Identify which cell holds the provided text, then report its (x, y) central coordinate. 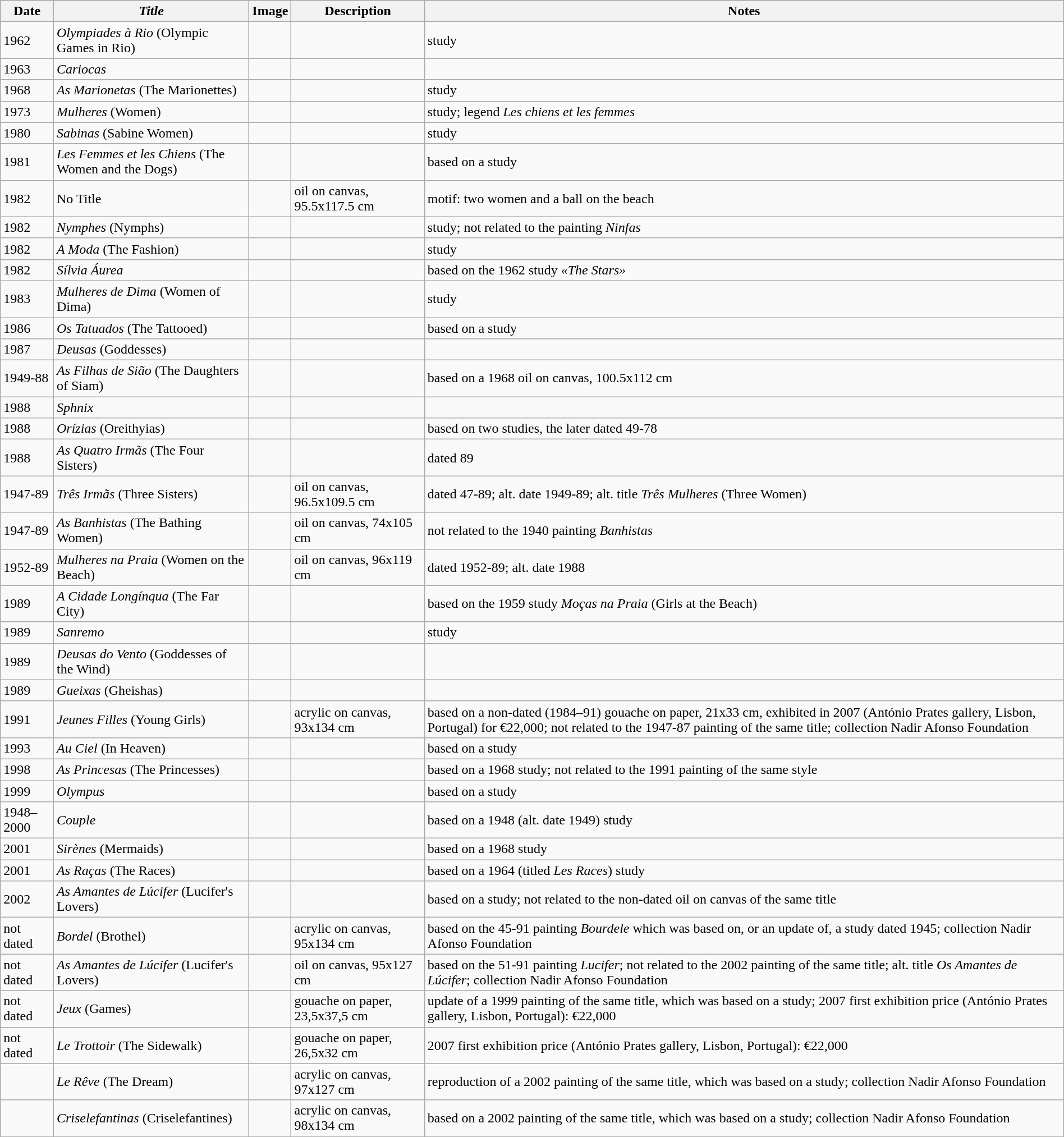
1998 (27, 769)
As Raças (The Races) (151, 870)
Deusas (Goddesses) (151, 350)
Nymphes (Nymphs) (151, 227)
reproduction of a 2002 painting of the same title, which was based on a study; collection Nadir Afonso Foundation (744, 1082)
Title (151, 11)
Sphnix (151, 407)
dated 1952-89; alt. date 1988 (744, 567)
Les Femmes et les Chiens (The Women and the Dogs) (151, 162)
Orízias (Oreithyias) (151, 429)
based on two studies, the later dated 49-78 (744, 429)
study; not related to the painting Ninfas (744, 227)
1999 (27, 791)
Olympus (151, 791)
Date (27, 11)
gouache on paper, 26,5x32 cm (358, 1045)
As Quatro Irmãs (The Four Sisters) (151, 458)
dated 89 (744, 458)
oil on canvas, 95x127 cm (358, 972)
1962 (27, 40)
Sirènes (Mermaids) (151, 849)
Jeux (Games) (151, 1009)
Description (358, 11)
based on the 1962 study «The Stars» (744, 270)
acrylic on canvas, 97x127 cm (358, 1082)
Bordel (Brothel) (151, 936)
1949-88 (27, 378)
Notes (744, 11)
based on the 45-91 painting Bourdele which was based on, or an update of, a study dated 1945; collection Nadir Afonso Foundation (744, 936)
acrylic on canvas, 95x134 cm (358, 936)
oil on canvas, 96x119 cm (358, 567)
As Banhistas (The Bathing Women) (151, 531)
A Cidade Longínqua (The Far City) (151, 604)
Sabinas (Sabine Women) (151, 133)
1980 (27, 133)
1987 (27, 350)
1983 (27, 299)
gouache on paper, 23,5x37,5 cm (358, 1009)
Sanremo (151, 632)
1952-89 (27, 567)
dated 47-89; alt. date 1949-89; alt. title Três Mulheres (Three Women) (744, 494)
Le Trottoir (The Sidewalk) (151, 1045)
2002 (27, 899)
No Title (151, 199)
Gueixas (Gheishas) (151, 690)
based on a 1948 (alt. date 1949) study (744, 820)
based on the 1959 study Moças na Praia (Girls at the Beach) (744, 604)
based on a 2002 painting of the same title, which was based on a study; collection Nadir Afonso Foundation (744, 1118)
Jeunes Filles (Young Girls) (151, 719)
1991 (27, 719)
As Princesas (The Princesses) (151, 769)
Le Rêve (The Dream) (151, 1082)
As Marionetas (The Marionettes) (151, 90)
based on a study; not related to the non-dated oil on canvas of the same title (744, 899)
Olympiades à Rio (Olympic Games in Rio) (151, 40)
A Moda (The Fashion) (151, 249)
1963 (27, 69)
based on a 1968 oil on canvas, 100.5x112 cm (744, 378)
oil on canvas, 95.5x117.5 cm (358, 199)
based on a 1968 study (744, 849)
based on a 1964 (titled Les Races) study (744, 870)
Os Tatuados (The Tattooed) (151, 328)
As Filhas de Sião (The Daughters of Siam) (151, 378)
acrylic on canvas, 98x134 cm (358, 1118)
Couple (151, 820)
motif: two women and a ball on the beach (744, 199)
Mulheres na Praia (Women on the Beach) (151, 567)
1993 (27, 748)
2007 first exhibition price (António Prates gallery, Lisbon, Portugal): €22,000 (744, 1045)
oil on canvas, 96.5x109.5 cm (358, 494)
Au Ciel (In Heaven) (151, 748)
1973 (27, 112)
1948–2000 (27, 820)
Deusas do Vento (Goddesses of the Wind) (151, 661)
1968 (27, 90)
oil on canvas, 74x105 cm (358, 531)
not related to the 1940 painting Banhistas (744, 531)
Três Irmãs (Three Sisters) (151, 494)
Mulheres (Women) (151, 112)
study; legend Les chiens et les femmes (744, 112)
Image (270, 11)
Sílvia Áurea (151, 270)
Cariocas (151, 69)
1981 (27, 162)
acrylic on canvas, 93x134 cm (358, 719)
based on a 1968 study; not related to the 1991 painting of the same style (744, 769)
Mulheres de Dima (Women of Dima) (151, 299)
1986 (27, 328)
Criselefantinas (Criselefantines) (151, 1118)
